From the cell containing the given text, extract its center point as (x, y) coordinate. 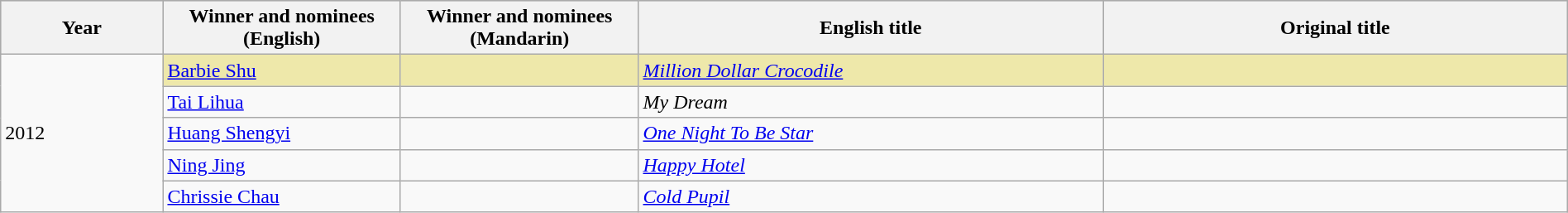
Happy Hotel (871, 165)
Chrissie Chau (282, 196)
Tai Lihua (282, 102)
Million Dollar Crocodile (871, 70)
Winner and nominees(English) (282, 28)
Huang Shengyi (282, 133)
Cold Pupil (871, 196)
My Dream (871, 102)
Winner and nominees(Mandarin) (519, 28)
English title (871, 28)
2012 (82, 133)
Original title (1336, 28)
Year (82, 28)
Ning Jing (282, 165)
Barbie Shu (282, 70)
One Night To Be Star (871, 133)
